Return the [X, Y] coordinate for the center point of the cell that contains the specified text.  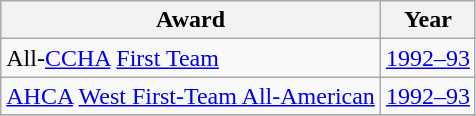
Award [191, 20]
AHCA West First-Team All-American [191, 96]
Year [428, 20]
All-CCHA First Team [191, 58]
